Locate the cell with the specified text and output its [X, Y] center coordinate. 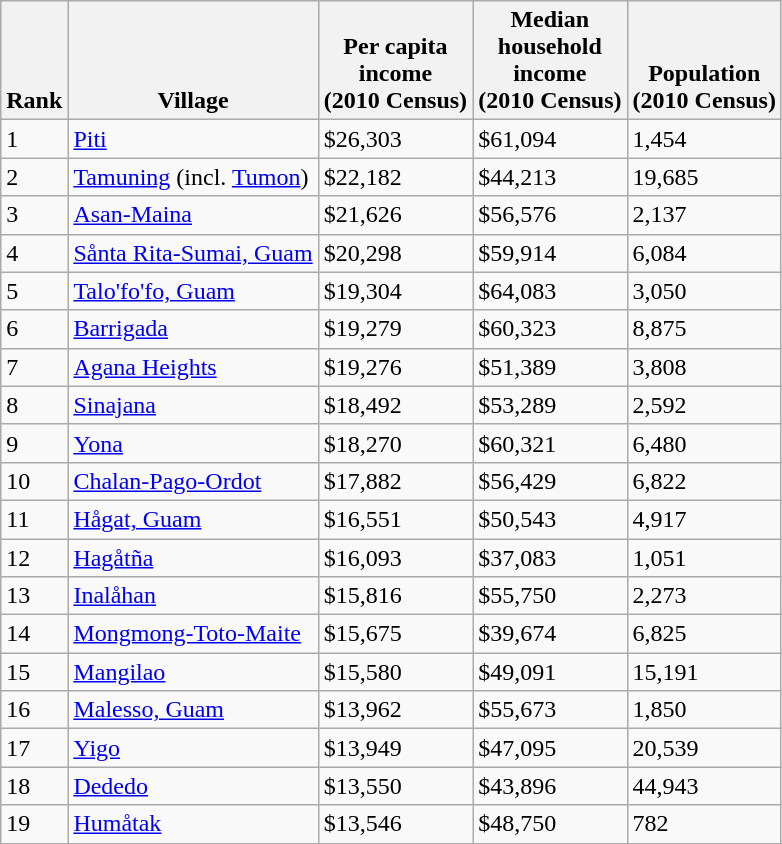
6,084 [704, 253]
$19,276 [395, 367]
8,875 [704, 329]
Yigo [193, 748]
$56,429 [550, 481]
$15,816 [395, 596]
$47,095 [550, 748]
$13,949 [395, 748]
Dededo [193, 786]
15 [34, 672]
2,273 [704, 596]
1,454 [704, 139]
$18,492 [395, 405]
$44,213 [550, 177]
$17,882 [395, 481]
$64,083 [550, 291]
Per capita income (2010 Census) [395, 60]
4,917 [704, 519]
Rank [34, 60]
$15,675 [395, 634]
$18,270 [395, 443]
Humåtak [193, 824]
Inalåhan [193, 596]
$50,543 [550, 519]
10 [34, 481]
8 [34, 405]
$55,750 [550, 596]
Sinajana [193, 405]
11 [34, 519]
Hagåtña [193, 557]
$60,321 [550, 443]
15,191 [704, 672]
Chalan-Pago-Ordot [193, 481]
$19,304 [395, 291]
$16,551 [395, 519]
Mongmong-Toto-Maite [193, 634]
$48,750 [550, 824]
$13,546 [395, 824]
$19,279 [395, 329]
18 [34, 786]
$15,580 [395, 672]
12 [34, 557]
Piti [193, 139]
17 [34, 748]
2,592 [704, 405]
19 [34, 824]
44,943 [704, 786]
$60,323 [550, 329]
Sånta Rita-Sumai, Guam [193, 253]
Yona [193, 443]
$43,896 [550, 786]
9 [34, 443]
14 [34, 634]
13 [34, 596]
Agana Heights [193, 367]
20,539 [704, 748]
7 [34, 367]
Asan-Maina [193, 215]
$51,389 [550, 367]
Barrigada [193, 329]
782 [704, 824]
$37,083 [550, 557]
3,808 [704, 367]
Tamuning (incl. Tumon) [193, 177]
2 [34, 177]
Medianhousehold income(2010 Census) [550, 60]
3 [34, 215]
$13,962 [395, 710]
Village [193, 60]
1,850 [704, 710]
2,137 [704, 215]
3,050 [704, 291]
19,685 [704, 177]
$55,673 [550, 710]
$39,674 [550, 634]
Mangilao [193, 672]
6,480 [704, 443]
6 [34, 329]
4 [34, 253]
$21,626 [395, 215]
$26,303 [395, 139]
$53,289 [550, 405]
$20,298 [395, 253]
$16,093 [395, 557]
$56,576 [550, 215]
Malesso, Guam [193, 710]
$49,091 [550, 672]
Population (2010 Census) [704, 60]
16 [34, 710]
Talo'fo'fo, Guam [193, 291]
5 [34, 291]
1 [34, 139]
Hågat, Guam [193, 519]
1,051 [704, 557]
$59,914 [550, 253]
6,822 [704, 481]
6,825 [704, 634]
$22,182 [395, 177]
$13,550 [395, 786]
$61,094 [550, 139]
